Capture the cell that displays the provided text and extract its [X, Y] central coordinate. 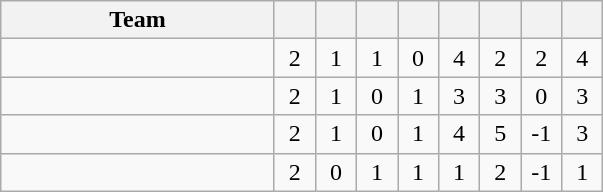
Team [138, 20]
5 [500, 134]
